Locate the cell with the specified text and output its (X, Y) center coordinate. 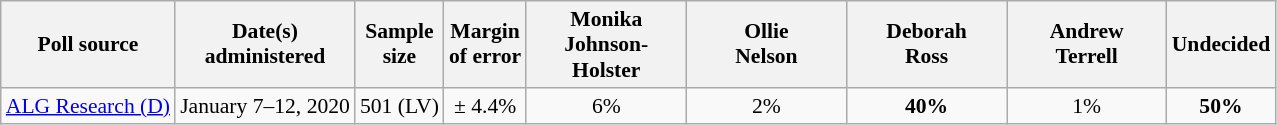
2% (766, 106)
DeborahRoss (926, 44)
Date(s)administered (265, 44)
MonikaJohnson-Holster (606, 44)
Samplesize (400, 44)
AndrewTerrell (1087, 44)
January 7–12, 2020 (265, 106)
50% (1221, 106)
Undecided (1221, 44)
ALG Research (D) (88, 106)
6% (606, 106)
1% (1087, 106)
± 4.4% (485, 106)
Poll source (88, 44)
OllieNelson (766, 44)
501 (LV) (400, 106)
Marginof error (485, 44)
40% (926, 106)
